For the text-containing cell, return its midpoint in (x, y) coordinate format. 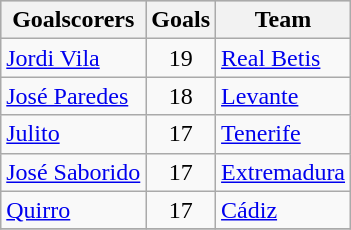
Tenerife (284, 134)
José Paredes (74, 96)
Levante (284, 96)
Julito (74, 134)
Team (284, 20)
Goals (181, 20)
Real Betis (284, 58)
Quirro (74, 210)
Jordi Vila (74, 58)
18 (181, 96)
Extremadura (284, 172)
José Saborido (74, 172)
Cádiz (284, 210)
19 (181, 58)
Goalscorers (74, 20)
